Identify which cell holds the provided text, then report its [X, Y] central coordinate. 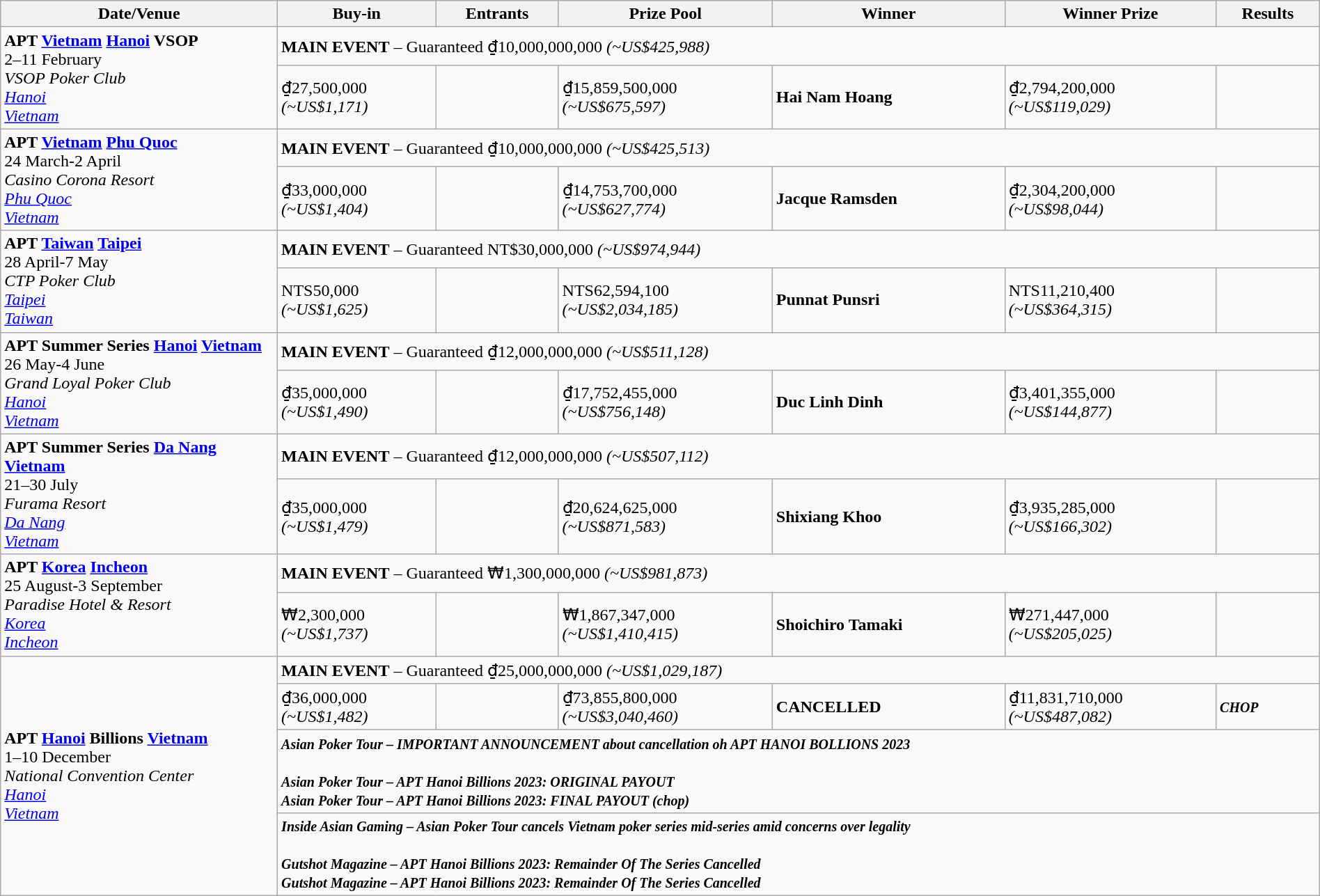
MAIN EVENT – Guaranteed ₩1,300,000,000 (~US$981,873) [799, 573]
MAIN EVENT – Guaranteed ₫12,000,000,000 (~US$507,112) [799, 456]
APT Korea Incheon25 August-3 SeptemberParadise Hotel & ResortKoreaIncheon [139, 605]
Punnat Punsri [888, 300]
APT Hanoi Billions Vietnam1–10 DecemberNational Convention CenterHanoiVietnam [139, 776]
₩271,447,000(~US$205,025) [1110, 624]
APT Vietnam Hanoi VSOP2–11 FebruaryVSOP Poker ClubHanoiVietnam [139, 78]
Hai Nam Hoang [888, 97]
MAIN EVENT – Guaranteed ₫10,000,000,000 (~US$425,988) [799, 46]
Winner Prize [1110, 14]
₩1,867,347,000(~US$1,410,415) [666, 624]
CHOP [1268, 707]
Entrants [497, 14]
₫3,935,285,000(~US$166,302) [1110, 517]
₫73,855,800,000(~US$3,040,460) [666, 707]
₫27,500,000(~US$1,171) [356, 97]
Shoichiro Tamaki [888, 624]
₫35,000,000(~US$1,490) [356, 402]
₫2,794,200,000(~US$119,029) [1110, 97]
₫36,000,000(~US$1,482) [356, 707]
NTS62,594,100(~US$2,034,185) [666, 300]
₫17,752,455,000(~US$756,148) [666, 402]
₫14,753,700,000(~US$627,774) [666, 198]
Jacque Ramsden [888, 198]
Winner [888, 14]
MAIN EVENT – Guaranteed ₫12,000,000,000 (~US$511,128) [799, 351]
APT Summer Series Hanoi Vietnam26 May-4 JuneGrand Loyal Poker ClubHanoiVietnam [139, 383]
MAIN EVENT – Guaranteed NT$30,000,000 (~US$974,944) [799, 249]
APT Summer Series Da Nang Vietnam21–30 JulyFurama ResortDa NangVietnam [139, 494]
Results [1268, 14]
₩2,300,000(~US$1,737) [356, 624]
NTS11,210,400(~US$364,315) [1110, 300]
₫15,859,500,000(~US$675,597) [666, 97]
₫20,624,625,000(~US$871,583) [666, 517]
Prize Pool [666, 14]
Shixiang Khoo [888, 517]
NTS50,000(~US$1,625) [356, 300]
₫11,831,710,000(~US$487,082) [1110, 707]
APT Vietnam Phu Quoc24 March-2 AprilCasino Corona ResortPhu QuocVietnam [139, 180]
₫3,401,355,000(~US$144,877) [1110, 402]
MAIN EVENT – Guaranteed ₫25,000,000,000 (~US$1,029,187) [799, 670]
Buy-in [356, 14]
Duc Linh Dinh [888, 402]
APT Taiwan Taipei28 April-7 MayCTP Poker ClubTaipeiTaiwan [139, 281]
₫2,304,200,000(~US$98,044) [1110, 198]
MAIN EVENT – Guaranteed ₫10,000,000,000 (~US$425,513) [799, 148]
₫35,000,000(~US$1,479) [356, 517]
₫33,000,000(~US$1,404) [356, 198]
Date/Venue [139, 14]
CANCELLED [888, 707]
